Scan for the cell matching the given text and deliver its [X, Y] coordinate at center. 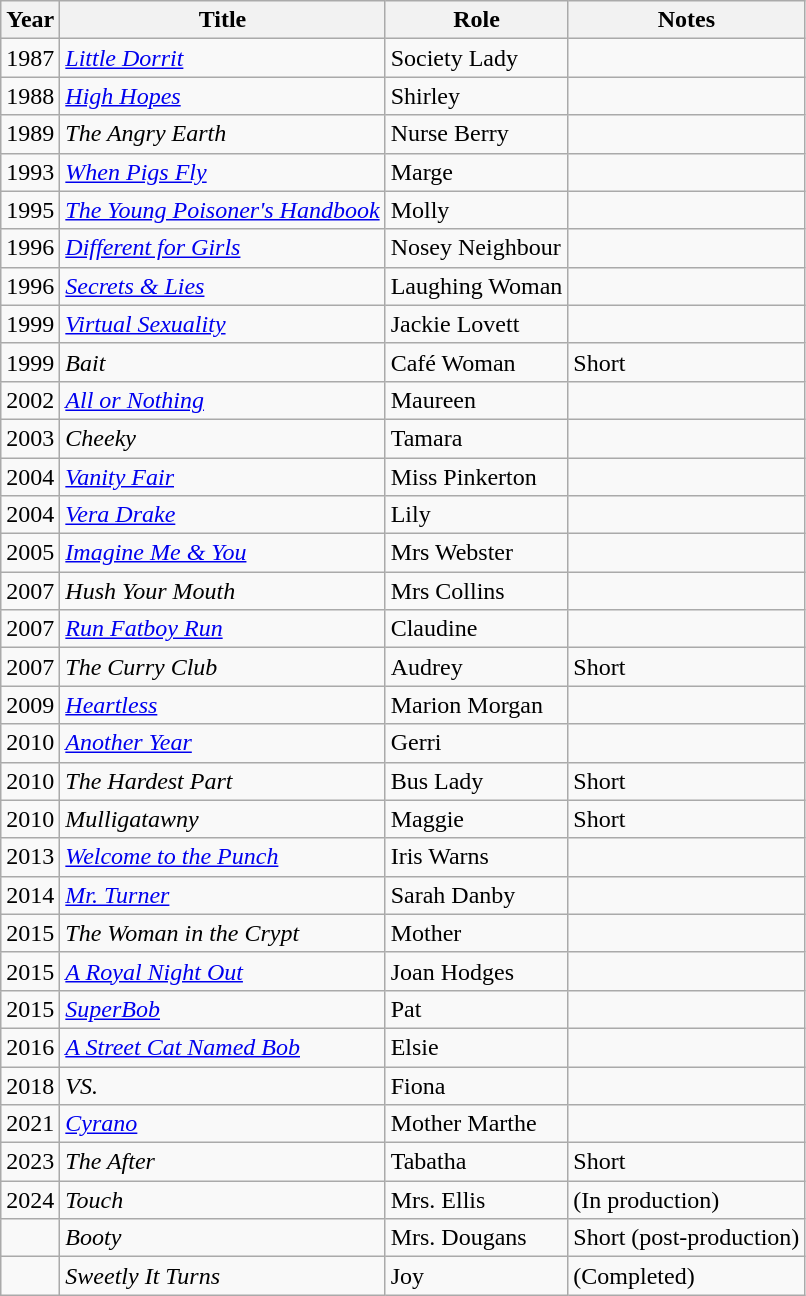
Bait [222, 362]
Audrey [476, 667]
Elsie [476, 1047]
A Street Cat Named Bob [222, 1047]
Jackie Lovett [476, 324]
Touch [222, 1200]
The Young Poisoner's Handbook [222, 210]
Sarah Danby [476, 895]
Molly [476, 210]
Virtual Sexuality [222, 324]
1988 [30, 96]
Cyrano [222, 1124]
The Curry Club [222, 667]
Mrs Collins [476, 591]
Gerri [476, 743]
2016 [30, 1047]
Joan Hodges [476, 971]
Mother Marthe [476, 1124]
Tabatha [476, 1162]
Mother [476, 933]
Mulligatawny [222, 819]
Miss Pinkerton [476, 477]
Vera Drake [222, 515]
Iris Warns [476, 857]
2023 [30, 1162]
Marion Morgan [476, 705]
Booty [222, 1238]
Pat [476, 1009]
2003 [30, 438]
Notes [686, 20]
Mr. Turner [222, 895]
Sweetly It Turns [222, 1276]
The Angry Earth [222, 134]
VS. [222, 1085]
Imagine Me & You [222, 553]
2014 [30, 895]
Shirley [476, 96]
When Pigs Fly [222, 172]
2009 [30, 705]
The Woman in the Crypt [222, 933]
Bus Lady [476, 781]
High Hopes [222, 96]
Café Woman [476, 362]
Title [222, 20]
Joy [476, 1276]
Society Lady [476, 58]
Little Dorrit [222, 58]
Claudine [476, 629]
A Royal Night Out [222, 971]
(Completed) [686, 1276]
2013 [30, 857]
Tamara [476, 438]
Cheeky [222, 438]
Mrs. Dougans [476, 1238]
Hush Your Mouth [222, 591]
Nurse Berry [476, 134]
2018 [30, 1085]
Maureen [476, 400]
All or Nothing [222, 400]
Secrets & Lies [222, 286]
2002 [30, 400]
Nosey Neighbour [476, 248]
Year [30, 20]
Maggie [476, 819]
SuperBob [222, 1009]
Role [476, 20]
2024 [30, 1200]
Laughing Woman [476, 286]
Vanity Fair [222, 477]
(In production) [686, 1200]
Welcome to the Punch [222, 857]
Short (post-production) [686, 1238]
Lily [476, 515]
Different for Girls [222, 248]
2021 [30, 1124]
The Hardest Part [222, 781]
Mrs. Ellis [476, 1200]
1987 [30, 58]
1995 [30, 210]
Another Year [222, 743]
Run Fatboy Run [222, 629]
Marge [476, 172]
2005 [30, 553]
Fiona [476, 1085]
Mrs Webster [476, 553]
Heartless [222, 705]
1993 [30, 172]
The After [222, 1162]
1989 [30, 134]
